Capture the cell that displays the provided text and extract its [x, y] central coordinate. 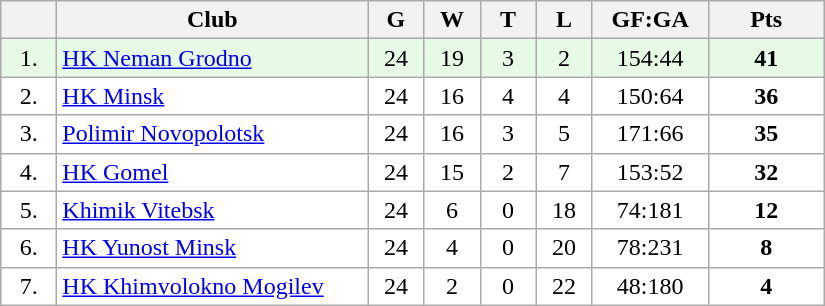
154:44 [650, 58]
8 [766, 248]
6. [29, 248]
48:180 [650, 286]
HK Minsk [212, 96]
T [508, 20]
12 [766, 210]
18 [564, 210]
3. [29, 134]
GF:GA [650, 20]
Pts [766, 20]
2. [29, 96]
5. [29, 210]
HK Gomel [212, 172]
22 [564, 286]
Polimir Novopolotsk [212, 134]
Club [212, 20]
32 [766, 172]
7 [564, 172]
171:66 [650, 134]
5 [564, 134]
19 [452, 58]
HK Yunost Minsk [212, 248]
6 [452, 210]
150:64 [650, 96]
15 [452, 172]
20 [564, 248]
Khimik Vitebsk [212, 210]
W [452, 20]
41 [766, 58]
HK Neman Grodno [212, 58]
L [564, 20]
HK Khimvolokno Mogilev [212, 286]
153:52 [650, 172]
G [396, 20]
78:231 [650, 248]
36 [766, 96]
7. [29, 286]
74:181 [650, 210]
1. [29, 58]
4. [29, 172]
35 [766, 134]
